Pinpoint the cell where the given text exists, returning its [X, Y] midpoint coordinate. 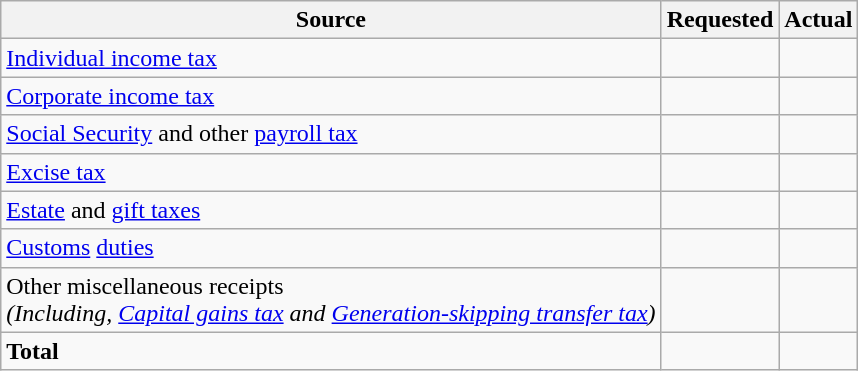
Corporate income tax [331, 96]
Other miscellaneous receipts(Including, Capital gains tax and Generation-skipping transfer tax) [331, 300]
Individual income tax [331, 58]
Total [331, 351]
Source [331, 20]
Actual [818, 20]
Excise tax [331, 172]
Requested [720, 20]
Estate and gift taxes [331, 210]
Customs duties [331, 248]
Social Security and other payroll tax [331, 134]
